Return the [X, Y] coordinate for the center point of the cell that contains the specified text.  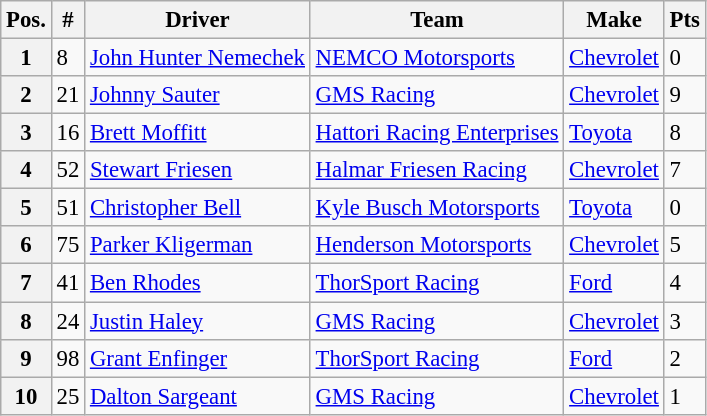
Team [437, 20]
John Hunter Nemechek [198, 58]
# [68, 20]
98 [68, 358]
Parker Kligerman [198, 245]
21 [68, 95]
Johnny Sauter [198, 95]
Justin Haley [198, 321]
Kyle Busch Motorsports [437, 208]
Henderson Motorsports [437, 245]
Hattori Racing Enterprises [437, 133]
16 [68, 133]
NEMCO Motorsports [437, 58]
51 [68, 208]
Make [614, 20]
Dalton Sargeant [198, 396]
Grant Enfinger [198, 358]
10 [26, 396]
Christopher Bell [198, 208]
Halmar Friesen Racing [437, 170]
75 [68, 245]
Pts [684, 20]
Ben Rhodes [198, 283]
6 [26, 245]
52 [68, 170]
Pos. [26, 20]
Stewart Friesen [198, 170]
41 [68, 283]
Brett Moffitt [198, 133]
Driver [198, 20]
24 [68, 321]
25 [68, 396]
